Scan for the cell matching the given text and deliver its [X, Y] coordinate at center. 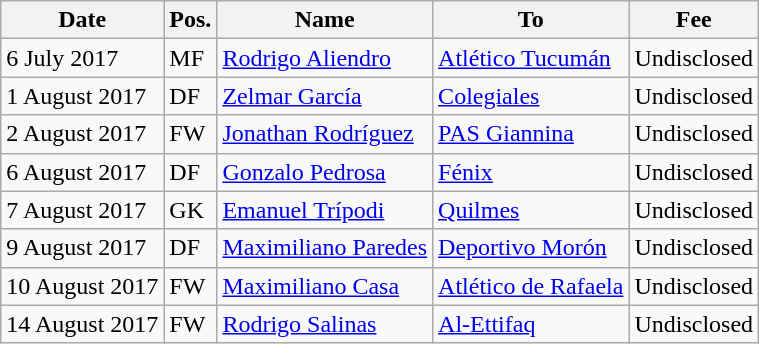
PAS Giannina [531, 134]
Fénix [531, 172]
Rodrigo Aliendro [325, 58]
Date [82, 20]
Deportivo Morón [531, 248]
Al-Ettifaq [531, 324]
Maximiliano Casa [325, 286]
Emanuel Trípodi [325, 210]
GK [190, 210]
10 August 2017 [82, 286]
Gonzalo Pedrosa [325, 172]
6 August 2017 [82, 172]
Fee [694, 20]
9 August 2017 [82, 248]
Name [325, 20]
Jonathan Rodríguez [325, 134]
Zelmar García [325, 96]
1 August 2017 [82, 96]
Maximiliano Paredes [325, 248]
Pos. [190, 20]
Atlético de Rafaela [531, 286]
MF [190, 58]
To [531, 20]
Colegiales [531, 96]
Rodrigo Salinas [325, 324]
2 August 2017 [82, 134]
Quilmes [531, 210]
14 August 2017 [82, 324]
7 August 2017 [82, 210]
Atlético Tucumán [531, 58]
6 July 2017 [82, 58]
